Return (x, y) of the center of cell containing provided text 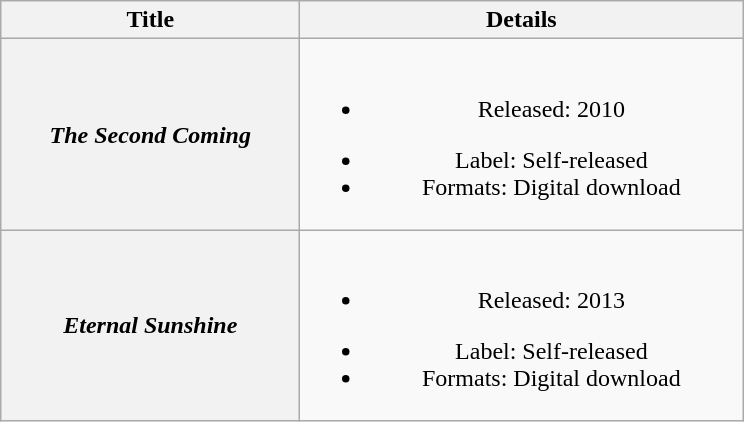
Title (150, 20)
The Second Coming (150, 134)
Eternal Sunshine (150, 326)
Released: 2013Label: Self-releasedFormats: Digital download (522, 326)
Details (522, 20)
Released: 2010Label: Self-releasedFormats: Digital download (522, 134)
